Detect which cell encompasses the target text, then output its [x, y] center coordinate. 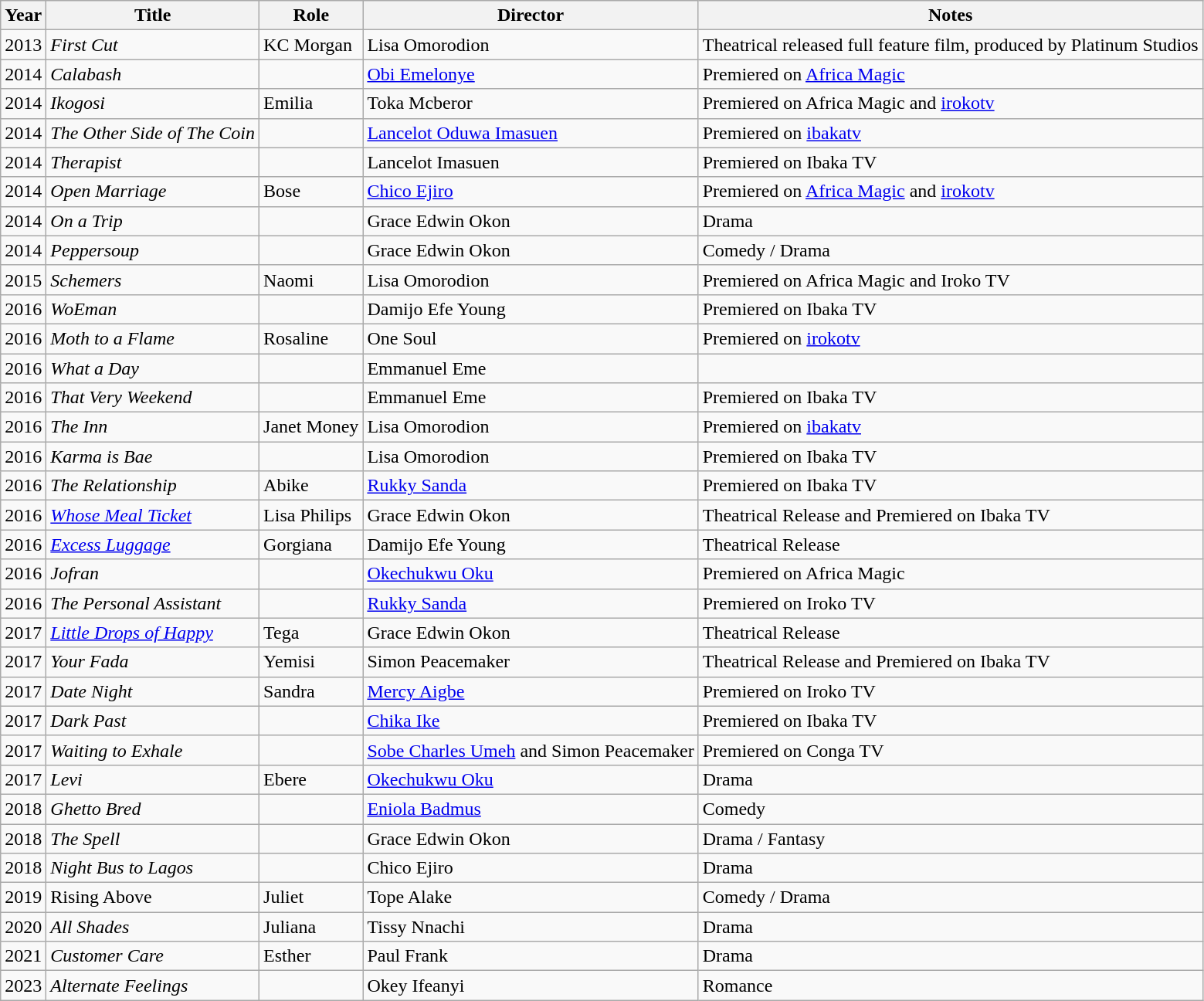
Excess Luggage [153, 545]
2015 [23, 280]
Date Night [153, 691]
Romance [950, 986]
Tega [311, 633]
Lancelot Imasuen [531, 162]
First Cut [153, 45]
Year [23, 15]
One Soul [531, 338]
Customer Care [153, 956]
Open Marriage [153, 192]
Calabash [153, 74]
Jofran [153, 574]
Tissy Nnachi [531, 927]
Premiered on Conga TV [950, 750]
Night Bus to Lagos [153, 868]
Drama / Fantasy [950, 838]
Ghetto Bred [153, 809]
The Inn [153, 427]
Rising Above [153, 898]
Whose Meal Ticket [153, 515]
Toka Mcberor [531, 103]
Okey Ifeanyi [531, 986]
Schemers [153, 280]
2023 [23, 986]
On a Trip [153, 221]
Esther [311, 956]
2021 [23, 956]
Ebere [311, 779]
Sobe Charles Umeh and Simon Peacemaker [531, 750]
Simon Peacemaker [531, 662]
Therapist [153, 162]
Title [153, 15]
The Other Side of The Coin [153, 133]
Emilia [311, 103]
Premiered on irokotv [950, 338]
Moth to a Flame [153, 338]
KC Morgan [311, 45]
Alternate Feelings [153, 986]
Juliana [311, 927]
Dark Past [153, 721]
What a Day [153, 368]
Lisa Philips [311, 515]
Juliet [311, 898]
Little Drops of Happy [153, 633]
2020 [23, 927]
Rosaline [311, 338]
Gorgiana [311, 545]
Obi Emelonye [531, 74]
Eniola Badmus [531, 809]
Janet Money [311, 427]
The Relationship [153, 486]
2019 [23, 898]
Bose [311, 192]
Abike [311, 486]
Tope Alake [531, 898]
Naomi [311, 280]
Karma is Bae [153, 456]
Paul Frank [531, 956]
Waiting to Exhale [153, 750]
2013 [23, 45]
The Personal Assistant [153, 603]
Director [531, 15]
Chika Ike [531, 721]
Premiered on Africa Magic and Iroko TV [950, 280]
Peppersoup [153, 250]
Theatrical released full feature film, produced by Platinum Studios [950, 45]
Notes [950, 15]
WoEman [153, 309]
Ikogosi [153, 103]
Mercy Aigbe [531, 691]
Your Fada [153, 662]
All Shades [153, 927]
Comedy [950, 809]
Sandra [311, 691]
Lancelot Oduwa Imasuen [531, 133]
That Very Weekend [153, 398]
Yemisi [311, 662]
The Spell [153, 838]
Levi [153, 779]
Role [311, 15]
